Scan for the cell matching the given text and deliver its (X, Y) coordinate at center. 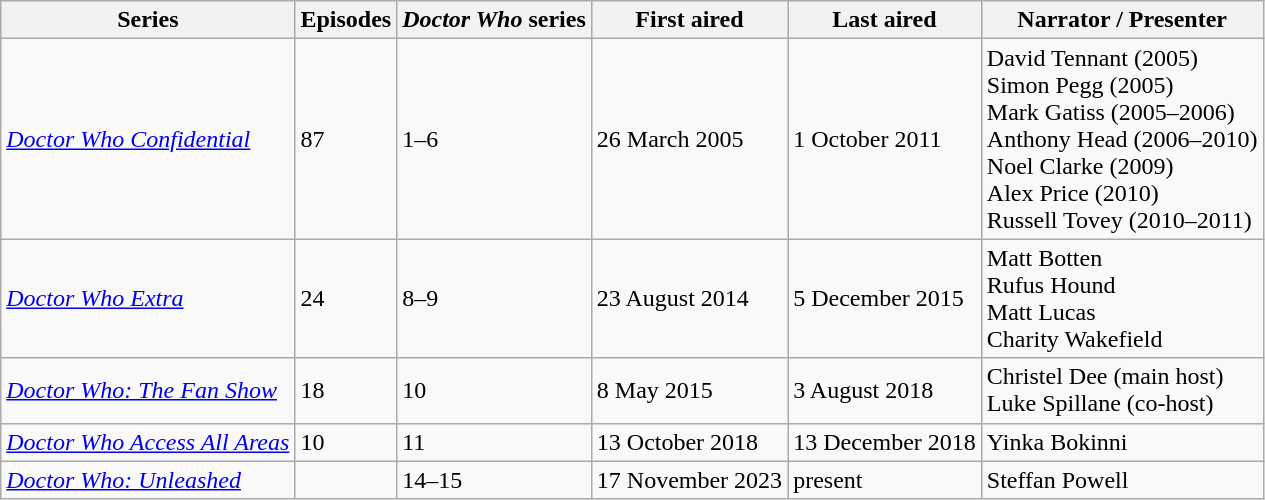
Doctor Who: The Fan Show (148, 390)
14–15 (494, 480)
Doctor Who Access All Areas (148, 442)
Series (148, 20)
1 October 2011 (885, 139)
13 December 2018 (885, 442)
8–9 (494, 298)
87 (346, 139)
Doctor Who: Unleashed (148, 480)
23 August 2014 (689, 298)
Doctor Who Extra (148, 298)
5 December 2015 (885, 298)
David Tennant (2005)Simon Pegg (2005)Mark Gatiss (2005–2006)Anthony Head (2006–2010)Noel Clarke (2009)Alex Price (2010)Russell Tovey (2010–2011) (1122, 139)
First aired (689, 20)
Doctor Who Confidential (148, 139)
18 (346, 390)
Yinka Bokinni (1122, 442)
Christel Dee (main host)Luke Spillane (co-host) (1122, 390)
24 (346, 298)
Steffan Powell (1122, 480)
8 May 2015 (689, 390)
17 November 2023 (689, 480)
Narrator / Presenter (1122, 20)
1–6 (494, 139)
Matt BottenRufus HoundMatt LucasCharity Wakefield (1122, 298)
Doctor Who series (494, 20)
present (885, 480)
13 October 2018 (689, 442)
26 March 2005 (689, 139)
3 August 2018 (885, 390)
Last aired (885, 20)
Episodes (346, 20)
11 (494, 442)
